Scan for the cell matching the given text and deliver its [x, y] coordinate at center. 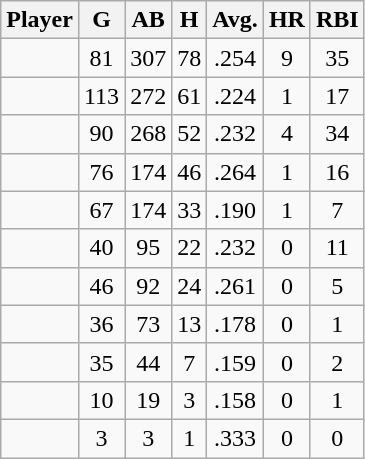
24 [190, 286]
19 [148, 400]
52 [190, 134]
2 [337, 362]
272 [148, 96]
.224 [236, 96]
90 [101, 134]
RBI [337, 20]
9 [286, 58]
76 [101, 172]
22 [190, 248]
307 [148, 58]
11 [337, 248]
10 [101, 400]
13 [190, 324]
Player [40, 20]
.178 [236, 324]
67 [101, 210]
61 [190, 96]
81 [101, 58]
AB [148, 20]
.190 [236, 210]
5 [337, 286]
95 [148, 248]
.254 [236, 58]
34 [337, 134]
36 [101, 324]
113 [101, 96]
92 [148, 286]
16 [337, 172]
H [190, 20]
17 [337, 96]
.159 [236, 362]
G [101, 20]
HR [286, 20]
268 [148, 134]
Avg. [236, 20]
.158 [236, 400]
40 [101, 248]
78 [190, 58]
73 [148, 324]
4 [286, 134]
.261 [236, 286]
.333 [236, 438]
44 [148, 362]
33 [190, 210]
.264 [236, 172]
